Identify which cell holds the provided text, then report its (x, y) central coordinate. 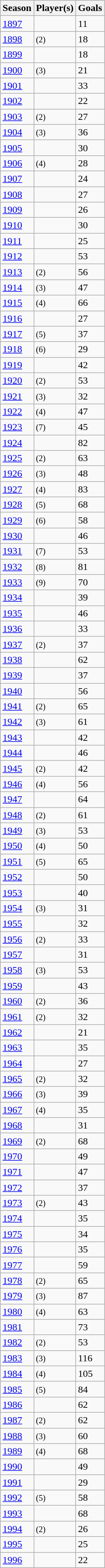
73 (90, 1327)
45 (90, 427)
1926 (17, 474)
83 (90, 489)
1938 (17, 660)
1983 (17, 1358)
1949 (17, 830)
1977 (17, 1265)
1932 (17, 567)
1913 (17, 272)
Season (17, 8)
1970 (17, 1156)
24 (90, 179)
1897 (17, 24)
1965 (17, 1079)
1930 (17, 536)
81 (90, 567)
1974 (17, 1219)
1898 (17, 39)
1955 (17, 923)
1903 (17, 117)
1991 (17, 1482)
1961 (17, 1017)
1922 (17, 411)
1927 (17, 489)
1924 (17, 442)
1923 (17, 427)
1901 (17, 86)
1994 (17, 1529)
1899 (17, 55)
1912 (17, 256)
1921 (17, 396)
1989 (17, 1451)
1915 (17, 303)
1940 (17, 691)
1937 (17, 644)
1943 (17, 738)
1905 (17, 148)
1902 (17, 101)
(8) (55, 567)
1978 (17, 1281)
1948 (17, 815)
Goals (90, 8)
1947 (17, 799)
1951 (17, 861)
Player(s) (55, 8)
1985 (17, 1389)
1971 (17, 1172)
1956 (17, 939)
1919 (17, 365)
34 (90, 1234)
70 (90, 582)
1964 (17, 1063)
1944 (17, 753)
(9) (55, 582)
1975 (17, 1234)
1904 (17, 132)
1911 (17, 241)
1934 (17, 598)
1933 (17, 582)
1900 (17, 70)
1987 (17, 1420)
1988 (17, 1435)
1936 (17, 629)
1996 (17, 1560)
1976 (17, 1250)
1969 (17, 1141)
1907 (17, 179)
28 (90, 163)
1966 (17, 1094)
1939 (17, 675)
1941 (17, 707)
1958 (17, 970)
48 (90, 474)
1931 (17, 551)
1945 (17, 769)
1946 (17, 784)
1953 (17, 892)
59 (90, 1265)
1982 (17, 1343)
1920 (17, 380)
64 (90, 799)
1968 (17, 1125)
1935 (17, 613)
1973 (17, 1203)
1942 (17, 722)
1910 (17, 225)
82 (90, 442)
1984 (17, 1374)
1992 (17, 1498)
1963 (17, 1048)
1906 (17, 163)
60 (90, 1435)
84 (90, 1389)
1918 (17, 349)
1908 (17, 194)
66 (90, 303)
105 (90, 1374)
1979 (17, 1296)
1914 (17, 287)
1950 (17, 846)
1981 (17, 1327)
1957 (17, 955)
1952 (17, 877)
1909 (17, 210)
1917 (17, 334)
1980 (17, 1312)
1967 (17, 1110)
1993 (17, 1513)
1929 (17, 520)
1960 (17, 1001)
40 (90, 892)
1928 (17, 505)
1925 (17, 458)
1962 (17, 1032)
1986 (17, 1405)
87 (90, 1296)
11 (90, 24)
1959 (17, 986)
1990 (17, 1467)
1916 (17, 318)
116 (90, 1358)
1954 (17, 908)
1972 (17, 1188)
1995 (17, 1544)
